Find where the given text appears and provide that cell's center as (x, y) coordinate. 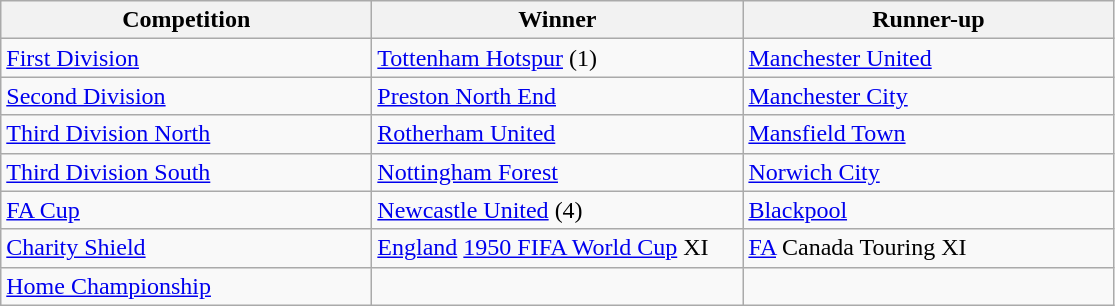
Preston North End (558, 96)
Third Division North (186, 134)
Winner (558, 20)
First Division (186, 58)
Manchester City (928, 96)
FA Cup (186, 210)
England 1950 FIFA World Cup XI (558, 248)
Runner-up (928, 20)
Blackpool (928, 210)
Tottenham Hotspur (1) (558, 58)
Mansfield Town (928, 134)
Manchester United (928, 58)
Newcastle United (4) (558, 210)
Nottingham Forest (558, 172)
Competition (186, 20)
Norwich City (928, 172)
Third Division South (186, 172)
Home Championship (186, 286)
Rotherham United (558, 134)
FA Canada Touring XI (928, 248)
Charity Shield (186, 248)
Second Division (186, 96)
